Detect which cell encompasses the target text, then output its (x, y) center coordinate. 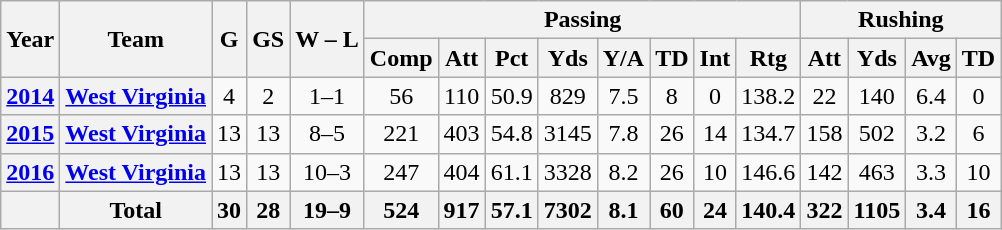
2014 (30, 96)
8.1 (623, 210)
403 (462, 134)
829 (568, 96)
6.4 (932, 96)
1105 (877, 210)
Rushing (901, 20)
Rtg (768, 58)
8 (672, 96)
Year (30, 39)
50.9 (512, 96)
3.2 (932, 134)
Passing (582, 20)
Int (715, 58)
138.2 (768, 96)
502 (877, 134)
Pct (512, 58)
134.7 (768, 134)
19–9 (328, 210)
3328 (568, 172)
247 (401, 172)
110 (462, 96)
7.8 (623, 134)
7302 (568, 210)
1–1 (328, 96)
404 (462, 172)
3.3 (932, 172)
7.5 (623, 96)
GS (268, 39)
54.8 (512, 134)
4 (230, 96)
140 (877, 96)
14 (715, 134)
Total (136, 210)
28 (268, 210)
146.6 (768, 172)
8.2 (623, 172)
8–5 (328, 134)
3145 (568, 134)
57.1 (512, 210)
30 (230, 210)
463 (877, 172)
6 (978, 134)
60 (672, 210)
16 (978, 210)
22 (824, 96)
Y/A (623, 58)
221 (401, 134)
322 (824, 210)
G (230, 39)
2015 (30, 134)
Avg (932, 58)
Team (136, 39)
Comp (401, 58)
24 (715, 210)
917 (462, 210)
3.4 (932, 210)
158 (824, 134)
56 (401, 96)
140.4 (768, 210)
142 (824, 172)
2016 (30, 172)
524 (401, 210)
10–3 (328, 172)
61.1 (512, 172)
W – L (328, 39)
2 (268, 96)
